Return the [x, y] coordinate for the center point of the cell that contains the specified text.  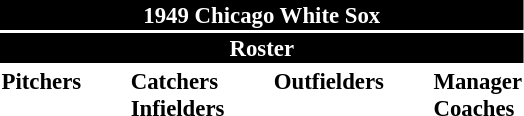
Roster [262, 48]
1949 Chicago White Sox [262, 15]
